Output the [X, Y] coordinate of the center of the cell containing the given text.  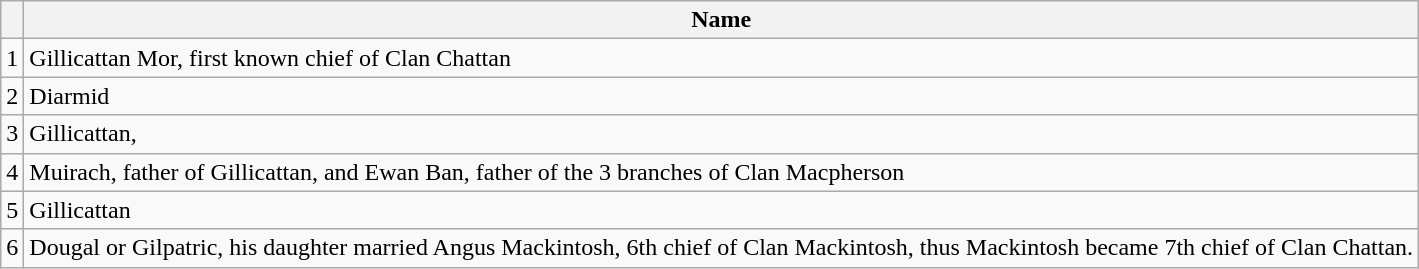
2 [12, 96]
1 [12, 58]
Gillicattan, [722, 134]
Dougal or Gilpatric, his daughter married Angus Mackintosh, 6th chief of Clan Mackintosh, thus Mackintosh became 7th chief of Clan Chattan. [722, 248]
4 [12, 172]
Muirach, father of Gillicattan, and Ewan Ban, father of the 3 branches of Clan Macpherson [722, 172]
3 [12, 134]
Gillicattan Mor, first known chief of Clan Chattan [722, 58]
5 [12, 210]
Name [722, 20]
Gillicattan [722, 210]
Diarmid [722, 96]
6 [12, 248]
